Output the [X, Y] coordinate of the center of the cell containing the given text.  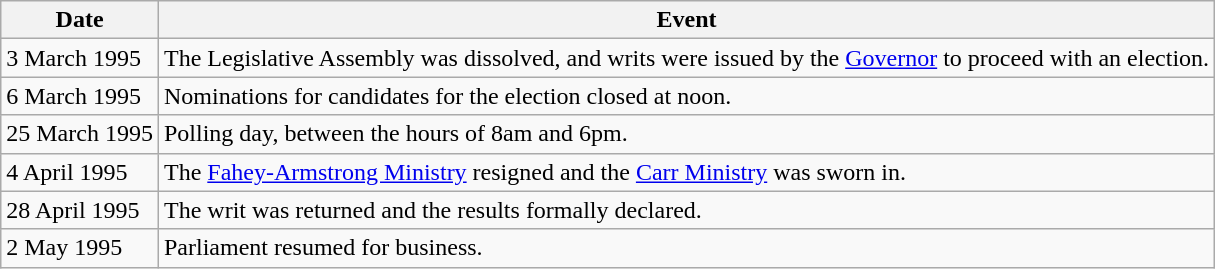
28 April 1995 [80, 210]
25 March 1995 [80, 134]
The writ was returned and the results formally declared. [686, 210]
2 May 1995 [80, 248]
The Legislative Assembly was dissolved, and writs were issued by the Governor to proceed with an election. [686, 58]
Date [80, 20]
Parliament resumed for business. [686, 248]
Polling day, between the hours of 8am and 6pm. [686, 134]
3 March 1995 [80, 58]
The Fahey-Armstrong Ministry resigned and the Carr Ministry was sworn in. [686, 172]
Event [686, 20]
6 March 1995 [80, 96]
Nominations for candidates for the election closed at noon. [686, 96]
4 April 1995 [80, 172]
